Detect which cell encompasses the target text, then output its [X, Y] center coordinate. 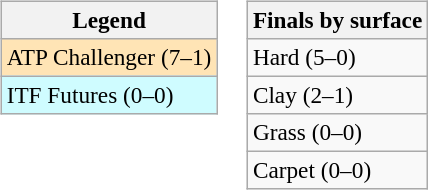
Finals by surface [337, 20]
ATP Challenger (7–1) [108, 57]
Clay (2–1) [337, 95]
Hard (5–0) [337, 57]
Carpet (0–0) [337, 171]
ITF Futures (0–0) [108, 95]
Legend [108, 20]
Grass (0–0) [337, 133]
